For the text-containing cell, return its midpoint in (x, y) coordinate format. 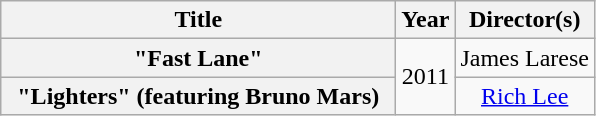
Year (426, 20)
"Fast Lane" (198, 58)
"Lighters" (featuring Bruno Mars) (198, 96)
Rich Lee (525, 96)
James Larese (525, 58)
2011 (426, 77)
Title (198, 20)
Director(s) (525, 20)
